For the text-containing cell, return its midpoint in [X, Y] coordinate format. 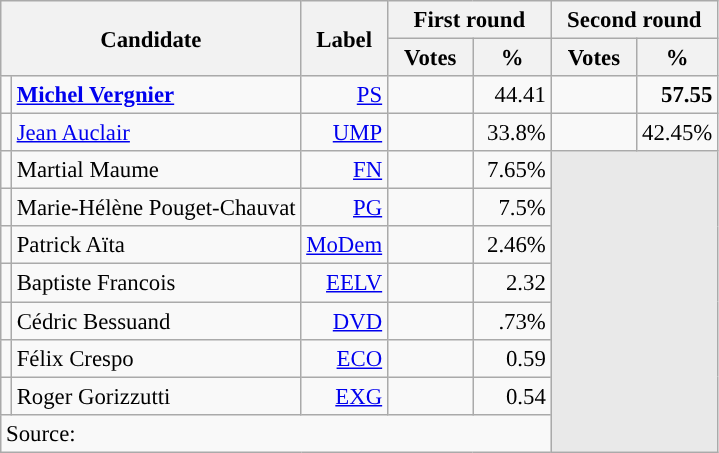
Second round [634, 20]
2.46% [512, 245]
44.41 [512, 95]
DVD [344, 321]
Candidate [151, 38]
Patrick Aïta [156, 245]
2.32 [512, 283]
Michel Vergnier [156, 95]
EELV [344, 283]
Roger Gorizzutti [156, 396]
33.8% [512, 133]
First round [469, 20]
Label [344, 38]
7.65% [512, 170]
Baptiste Francois [156, 283]
MoDem [344, 245]
42.45% [678, 133]
FN [344, 170]
Félix Crespo [156, 358]
7.5% [512, 208]
Marie-Hélène Pouget-Chauvat [156, 208]
UMP [344, 133]
57.55 [678, 95]
Martial Maume [156, 170]
Jean Auclair [156, 133]
EXG [344, 396]
Cédric Bessuand [156, 321]
Source: [360, 433]
0.54 [512, 396]
PS [344, 95]
ECO [344, 358]
0.59 [512, 358]
.73% [512, 321]
PG [344, 208]
